Provide the [X, Y] coordinate of the cell's center where the given text is located.  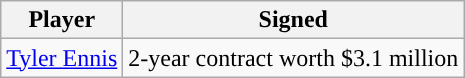
Tyler Ennis [62, 58]
Signed [294, 20]
Player [62, 20]
2-year contract worth $3.1 million [294, 58]
